Capture the cell that displays the provided text and extract its [x, y] central coordinate. 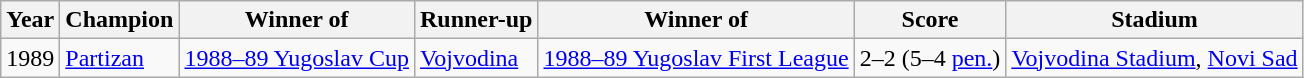
Champion [120, 20]
Partizan [120, 58]
Runner-up [476, 20]
Score [930, 20]
2–2 (5–4 pen.) [930, 58]
Stadium [1154, 20]
1989 [30, 58]
Vojvodina Stadium, Novi Sad [1154, 58]
1988–89 Yugoslav First League [696, 58]
1988–89 Yugoslav Cup [297, 58]
Vojvodina [476, 58]
Year [30, 20]
